From the cell containing the given text, extract its center point as [X, Y] coordinate. 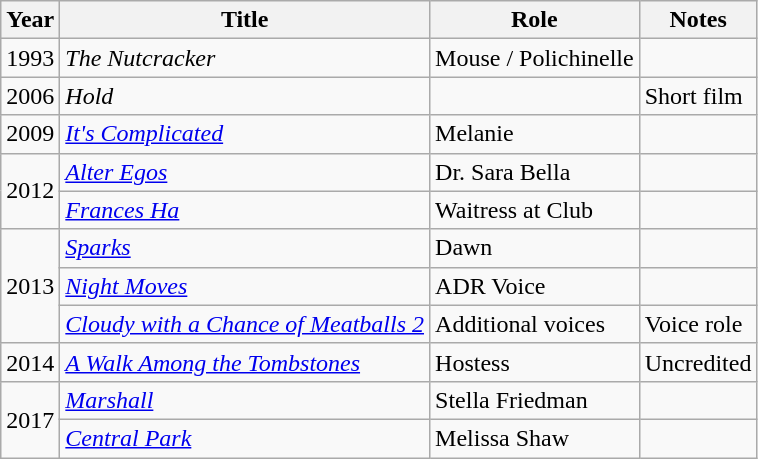
Melissa Shaw [535, 438]
Dr. Sara Bella [535, 172]
2014 [30, 362]
Voice role [698, 324]
Short film [698, 96]
Title [245, 20]
Hostess [535, 362]
2012 [30, 191]
Frances Ha [245, 210]
Role [535, 20]
It's Complicated [245, 134]
Waitress at Club [535, 210]
ADR Voice [535, 286]
Night Moves [245, 286]
Additional voices [535, 324]
2013 [30, 286]
1993 [30, 58]
2009 [30, 134]
Year [30, 20]
2017 [30, 419]
2006 [30, 96]
The Nutcracker [245, 58]
Hold [245, 96]
Uncredited [698, 362]
Stella Friedman [535, 400]
Melanie [535, 134]
Sparks [245, 248]
Notes [698, 20]
Cloudy with a Chance of Meatballs 2 [245, 324]
Mouse / Polichinelle [535, 58]
A Walk Among the Tombstones [245, 362]
Marshall [245, 400]
Dawn [535, 248]
Alter Egos [245, 172]
Central Park [245, 438]
